Determine the (X, Y) coordinate at the center of the cell enclosing the given text.  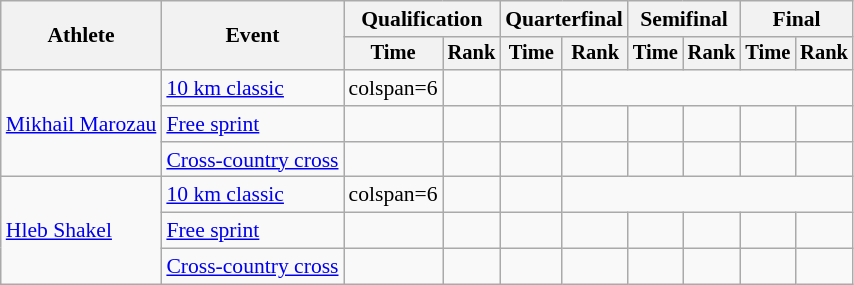
Quarterfinal (564, 19)
Mikhail Marozau (82, 124)
Semifinal (684, 19)
Final (796, 19)
Hleb Shakel (82, 230)
Athlete (82, 36)
Qualification (422, 19)
Event (252, 36)
